Capture the cell that displays the provided text and extract its [X, Y] central coordinate. 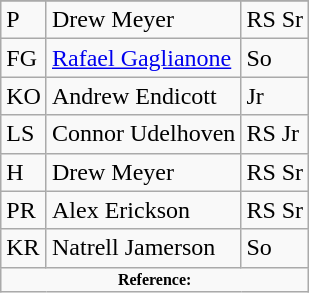
KR [24, 248]
Jr [275, 96]
LS [24, 134]
Andrew Endicott [143, 96]
Rafael Gaglianone [143, 58]
Reference: [155, 279]
P [24, 20]
FG [24, 58]
PR [24, 210]
Alex Erickson [143, 210]
Connor Udelhoven [143, 134]
RS Jr [275, 134]
H [24, 172]
KO [24, 96]
Natrell Jamerson [143, 248]
